Detect which cell encompasses the target text, then output its [x, y] center coordinate. 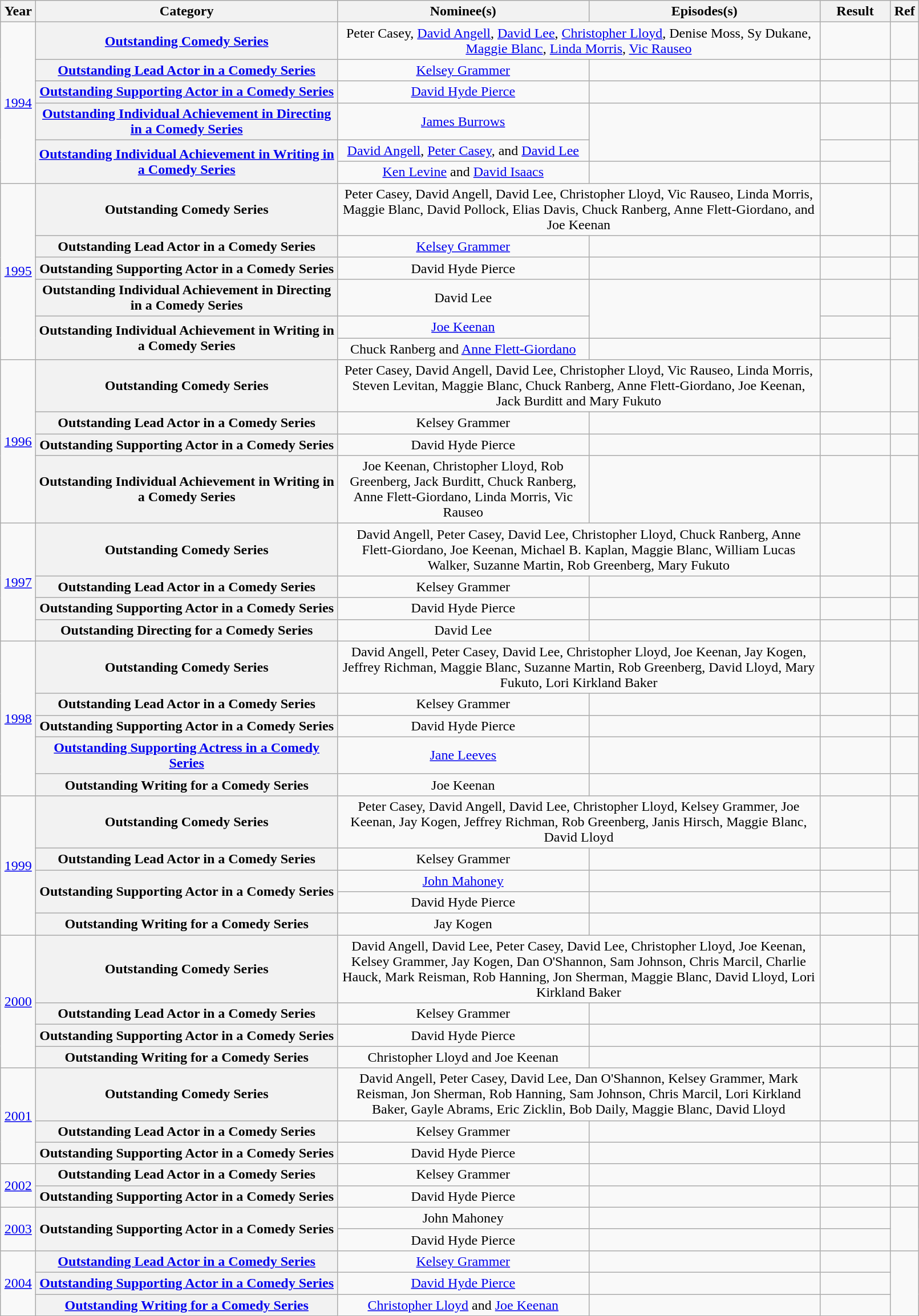
James Burrows [463, 121]
Chuck Ranberg and Anne Flett-Giordano [463, 348]
1996 [18, 441]
2001 [18, 1116]
Jane Leeves [463, 755]
David Angell, Peter Casey, and David Lee [463, 151]
1998 [18, 718]
Ken Levine and David Isaacs [463, 172]
1997 [18, 582]
Episodes(s) [704, 11]
2003 [18, 1229]
1999 [18, 865]
Jay Kogen [463, 924]
Outstanding Directing for a Comedy Series [187, 630]
2000 [18, 1001]
Year [18, 11]
2004 [18, 1283]
Nominee(s) [463, 11]
1995 [18, 271]
2002 [18, 1185]
Result [855, 11]
Peter Casey, David Angell, David Lee, Christopher Lloyd, Denise Moss, Sy Dukane, Maggie Blanc, Linda Morris, Vic Rauseo [578, 41]
Ref [905, 11]
Outstanding Supporting Actress in a Comedy Series [187, 755]
Joe Keenan, Christopher Lloyd, Rob Greenberg, Jack Burditt, Chuck Ranberg, Anne Flett-Giordano, Linda Morris, Vic Rauseo [463, 489]
Category [187, 11]
1994 [18, 103]
